From the cell containing the given text, extract its center point as (x, y) coordinate. 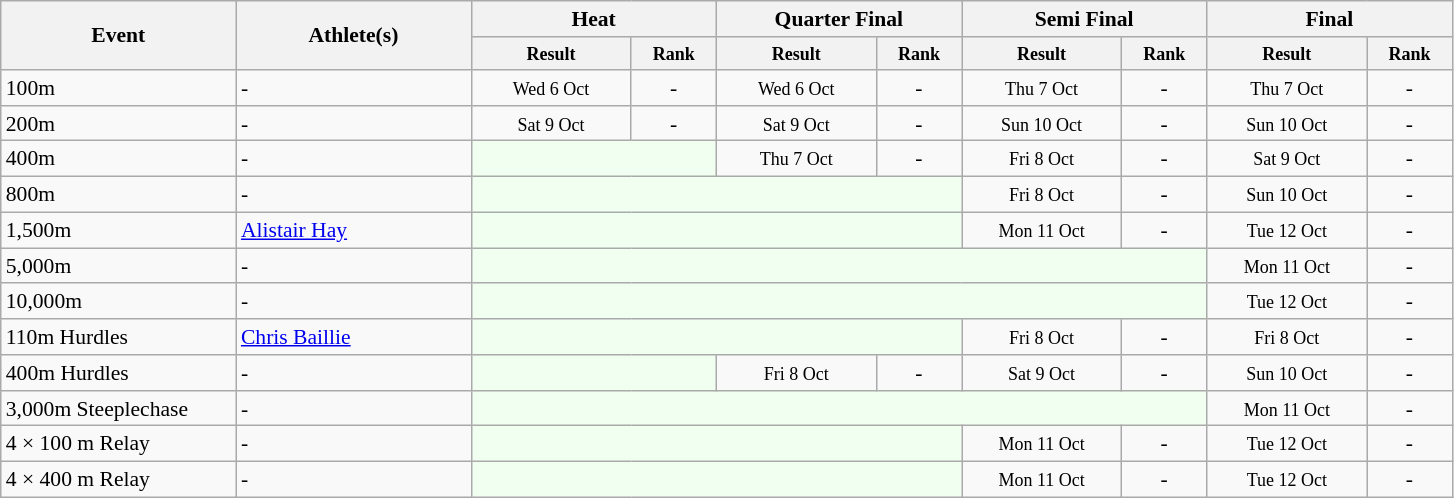
800m (118, 195)
Final (1330, 19)
Athlete(s) (354, 36)
Alistair Hay (354, 230)
200m (118, 124)
Semi Final (1084, 19)
110m Hurdles (118, 337)
400m (118, 159)
Heat (594, 19)
1,500m (118, 230)
400m Hurdles (118, 373)
Event (118, 36)
3,000m Steeplechase (118, 409)
100m (118, 88)
5,000m (118, 266)
Chris Baillie (354, 337)
Quarter Final (838, 19)
4 × 100 m Relay (118, 444)
4 × 400 m Relay (118, 480)
10,000m (118, 302)
